Capture the cell that displays the provided text and extract its (x, y) central coordinate. 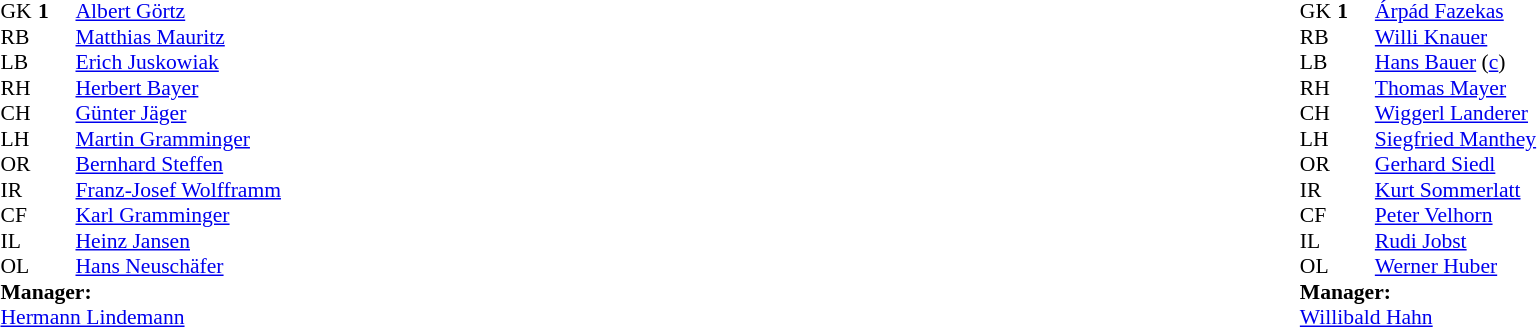
Willi Knauer (1456, 37)
Thomas Mayer (1456, 88)
Bernhard Steffen (178, 165)
Hans Bauer (c) (1456, 63)
Erich Juskowiak (178, 63)
Hans Neuschäfer (178, 267)
Peter Velhorn (1456, 215)
Kurt Sommerlatt (1456, 190)
Gerhard Siedl (1456, 165)
Rudi Jobst (1456, 241)
Günter Jäger (178, 113)
Matthias Mauritz (178, 37)
Wiggerl Landerer (1456, 113)
Siegfried Manthey (1456, 139)
Heinz Jansen (178, 241)
Karl Gramminger (178, 215)
Werner Huber (1456, 267)
Martin Gramminger (178, 139)
Franz-Josef Wolfframm (178, 190)
Herbert Bayer (178, 88)
